Locate the cell with the specified text and output its (x, y) center coordinate. 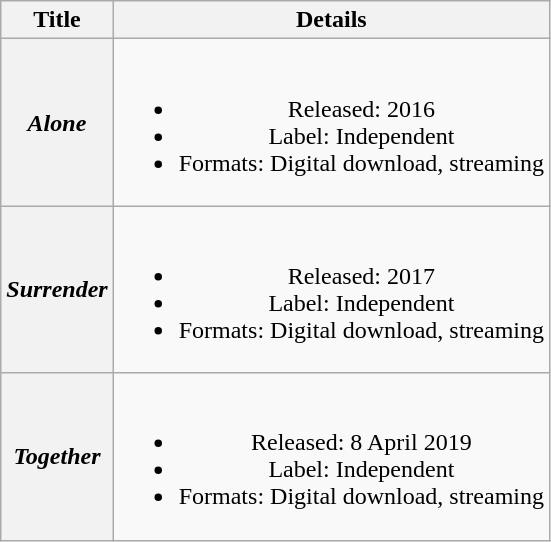
Released: 2016Label: IndependentFormats: Digital download, streaming (331, 122)
Alone (57, 122)
Released: 8 April 2019Label: IndependentFormats: Digital download, streaming (331, 456)
Surrender (57, 290)
Together (57, 456)
Title (57, 20)
Details (331, 20)
Released: 2017Label: IndependentFormats: Digital download, streaming (331, 290)
